For the text-containing cell, return its midpoint in [x, y] coordinate format. 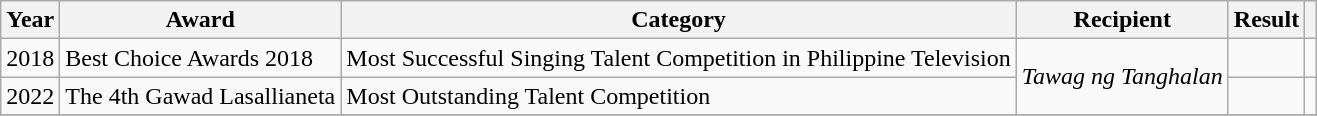
Most Outstanding Talent Competition [678, 96]
Category [678, 20]
Tawag ng Tanghalan [1122, 77]
Recipient [1122, 20]
Award [200, 20]
Year [30, 20]
2018 [30, 58]
The 4th Gawad Lasallianeta [200, 96]
2022 [30, 96]
Most Successful Singing Talent Competition in Philippine Television [678, 58]
Best Choice Awards 2018 [200, 58]
Result [1266, 20]
